Return the (x, y) coordinate for the center point of the cell that contains the specified text.  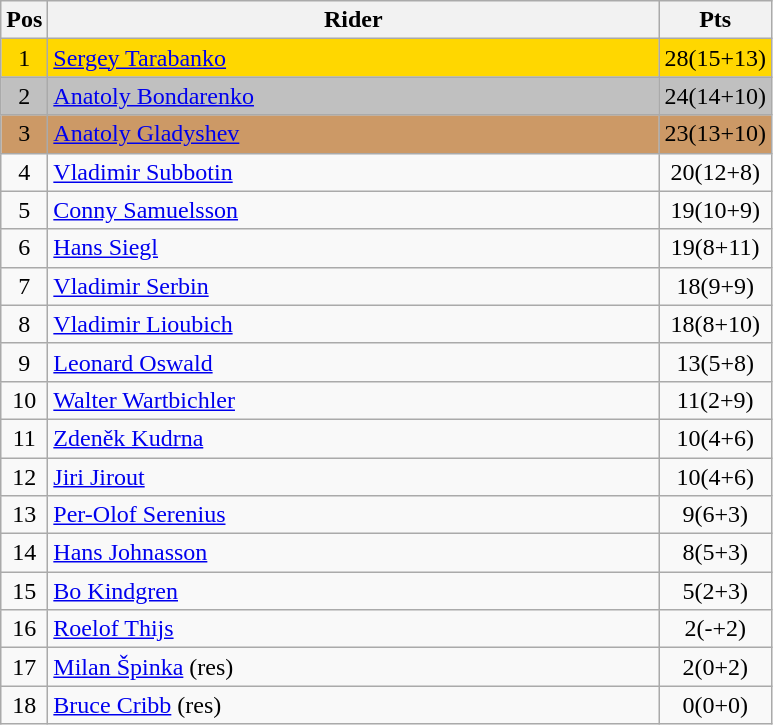
11 (24, 438)
Pos (24, 20)
Rider (354, 20)
Zdeněk Kudrna (354, 438)
Anatoly Gladyshev (354, 134)
2 (24, 96)
Roelof Thijs (354, 629)
18(9+9) (716, 286)
1 (24, 58)
Anatoly Bondarenko (354, 96)
24(14+10) (716, 96)
3 (24, 134)
19(10+9) (716, 210)
11(2+9) (716, 400)
12 (24, 477)
Jiri Jirout (354, 477)
Bruce Cribb (res) (354, 705)
9(6+3) (716, 515)
19(8+11) (716, 248)
Walter Wartbichler (354, 400)
18 (24, 705)
Sergey Tarabanko (354, 58)
7 (24, 286)
0(0+0) (716, 705)
2(0+2) (716, 667)
6 (24, 248)
15 (24, 591)
23(13+10) (716, 134)
9 (24, 362)
Milan Špinka (res) (354, 667)
18(8+10) (716, 324)
Pts (716, 20)
Vladimir Lioubich (354, 324)
17 (24, 667)
16 (24, 629)
4 (24, 172)
5 (24, 210)
Leonard Oswald (354, 362)
20(12+8) (716, 172)
5(2+3) (716, 591)
28(15+13) (716, 58)
Hans Johnasson (354, 553)
Hans Siegl (354, 248)
13 (24, 515)
8 (24, 324)
10 (24, 400)
13(5+8) (716, 362)
8(5+3) (716, 553)
2(-+2) (716, 629)
Bo Kindgren (354, 591)
Conny Samuelsson (354, 210)
Vladimir Subbotin (354, 172)
Per-Olof Serenius (354, 515)
14 (24, 553)
Vladimir Serbin (354, 286)
